Identify which cell holds the provided text, then report its (X, Y) central coordinate. 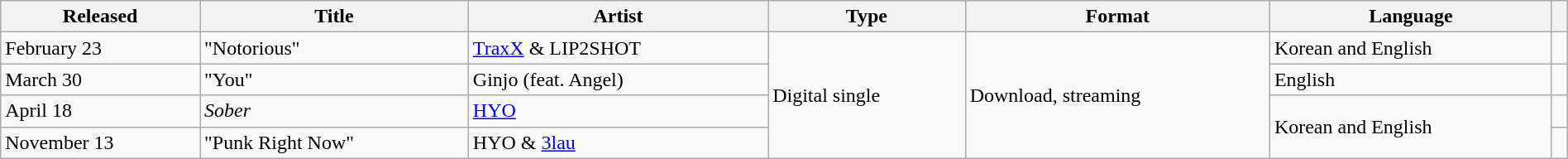
March 30 (101, 79)
Ginjo (feat. Angel) (618, 79)
HYO (618, 111)
February 23 (101, 48)
April 18 (101, 111)
Title (334, 17)
TraxX & LIP2SHOT (618, 48)
Sober (334, 111)
HYO & 3lau (618, 142)
Download, streaming (1117, 95)
Artist (618, 17)
English (1411, 79)
Type (867, 17)
"Notorious" (334, 48)
Format (1117, 17)
November 13 (101, 142)
"Punk Right Now" (334, 142)
Digital single (867, 95)
Language (1411, 17)
"You" (334, 79)
Released (101, 17)
